Provide the (X, Y) coordinate of the cell's center where the given text is located.  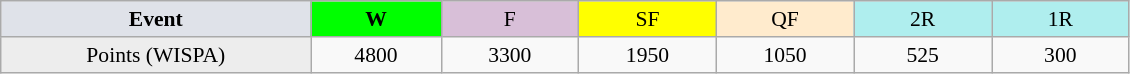
Points (WISPA) (156, 55)
SF (648, 19)
QF (785, 19)
Event (156, 19)
1050 (785, 55)
300 (1061, 55)
W (376, 19)
2R (923, 19)
3300 (510, 55)
4800 (376, 55)
1R (1061, 19)
525 (923, 55)
1950 (648, 55)
F (510, 19)
